For the text-containing cell, return its midpoint in (X, Y) coordinate format. 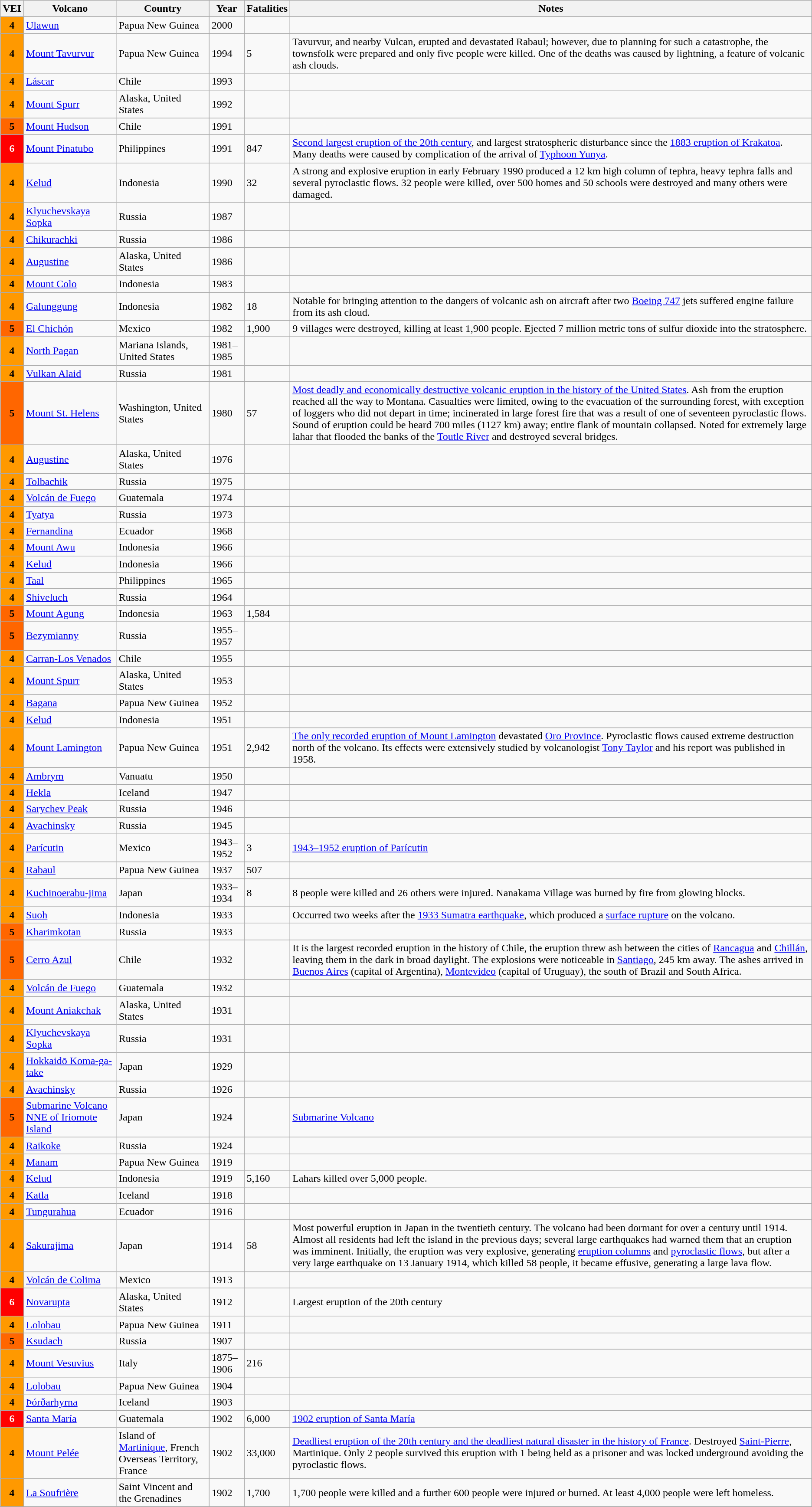
57 (267, 413)
1955 (226, 658)
Notable for bringing attention to the dangers of volcanic ash on aircraft after two Boeing 747 jets suffered engine failure from its ash cloud. (551, 306)
1964 (226, 597)
VEI (12, 9)
1946 (226, 809)
Ksudach (70, 1341)
Kharimkotan (70, 931)
1952 (226, 703)
1,700 (267, 1493)
North Pagan (70, 351)
1916 (226, 1212)
Mount Aniakchak (70, 1010)
1947 (226, 793)
Volcán de Colima (70, 1280)
Mount Awu (70, 547)
2000 (226, 25)
Country (163, 9)
Cerro Azul (70, 960)
1902 eruption of Santa María (551, 1419)
1981–1985 (226, 351)
8 people were killed and 26 others were injured. Nanakama Village was burned by fire from glowing blocks. (551, 893)
1974 (226, 498)
1913 (226, 1280)
Island of Martinique, French Overseas Territory, France (163, 1453)
Láscar (70, 82)
1918 (226, 1195)
1929 (226, 1067)
Shiveluch (70, 597)
1,584 (267, 613)
Mount Vesuvius (70, 1363)
Saint Vincent and the Grenadines (163, 1493)
Novarupta (70, 1302)
5,160 (267, 1179)
Tyatya (70, 514)
Suoh (70, 915)
Bagana (70, 703)
Manam (70, 1162)
1912 (226, 1302)
Lahars killed over 5,000 people. (551, 1179)
Parícutin (70, 848)
Mount Hudson (70, 126)
La Soufrière (70, 1493)
1907 (226, 1341)
32 (267, 183)
Fernandina (70, 531)
Mount St. Helens (70, 413)
3 (267, 848)
1,900 (267, 329)
33,000 (267, 1453)
Volcano (70, 9)
1875–1906 (226, 1363)
Sarychev Peak (70, 809)
Mariana Islands, United States (163, 351)
2,942 (267, 748)
1975 (226, 482)
1976 (226, 459)
Tungurahua (70, 1212)
18 (267, 306)
Mount Lamington (70, 748)
1955–1957 (226, 636)
Katla (70, 1195)
Ulawun (70, 25)
1990 (226, 183)
1,700 people were killed and a further 600 people were injured or burned. At least 4,000 people were left homeless. (551, 1493)
Raikoke (70, 1146)
1945 (226, 826)
1904 (226, 1386)
1903 (226, 1402)
1950 (226, 776)
El Chichón (70, 329)
Hekla (70, 793)
Carran-Los Venados (70, 658)
Ambrym (70, 776)
1937 (226, 870)
6,000 (267, 1419)
9 villages were destroyed, killing at least 1,900 people. Ejected 7 million metric tons of sulfur dioxide into the stratosphere. (551, 329)
Submarine Volcano (551, 1117)
1953 (226, 681)
Mount Tavurvur (70, 53)
Italy (163, 1363)
Mount Agung (70, 613)
1994 (226, 53)
1993 (226, 82)
Vanuatu (163, 776)
Þórðarhyrna (70, 1402)
Tolbachik (70, 482)
1943–1952 eruption of Parícutin (551, 848)
Fatalities (267, 9)
Kuchinoerabu-jima (70, 893)
Occurred two weeks after the 1933 Sumatra earthquake, which produced a surface rupture on the volcano. (551, 915)
Hokkaidō Koma-ga-take (70, 1067)
Mount Pinatubo (70, 148)
1914 (226, 1246)
1943–1952 (226, 848)
1992 (226, 104)
Rabaul (70, 870)
1911 (226, 1324)
Vulkan Alaid (70, 373)
Galunggung (70, 306)
Notes (551, 9)
507 (267, 870)
1983 (226, 284)
8 (267, 893)
1933–1934 (226, 893)
1963 (226, 613)
Sakurajima (70, 1246)
Mount Pelée (70, 1453)
1965 (226, 580)
1973 (226, 514)
1981 (226, 373)
Santa María (70, 1419)
1968 (226, 531)
58 (267, 1246)
Taal (70, 580)
Washington, United States (163, 413)
Chikurachki (70, 239)
Bezymianny (70, 636)
1987 (226, 217)
Submarine Volcano NNE of Iriomote Island (70, 1117)
216 (267, 1363)
Largest eruption of the 20th century (551, 1302)
Mount Colo (70, 284)
1980 (226, 413)
Year (226, 9)
1926 (226, 1089)
847 (267, 148)
